From the cell containing the given text, extract its center point as (x, y) coordinate. 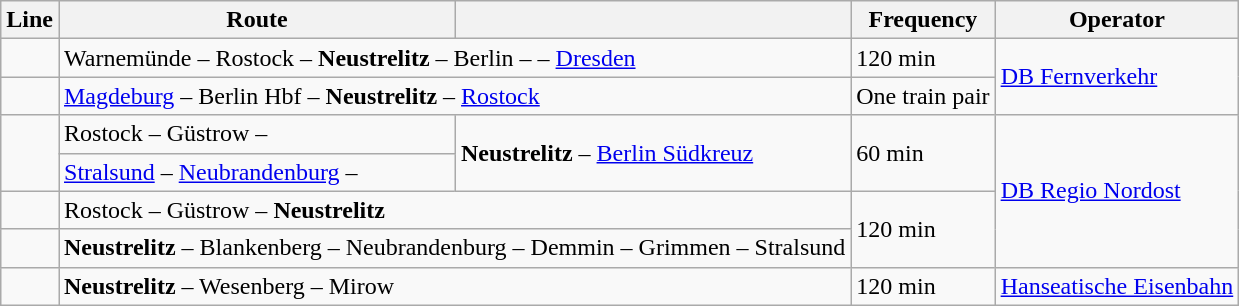
60 min (923, 153)
Frequency (923, 20)
DB Regio Nordost (1117, 191)
Magdeburg – Berlin Hbf – Neustrelitz – Rostock (454, 96)
Hanseatische Eisenbahn (1117, 286)
Neustrelitz – Blankenberg – Neubrandenburg – Demmin – Grimmen – Stralsund (454, 248)
Line (30, 20)
One train pair (923, 96)
Rostock – Güstrow – (256, 134)
Neustrelitz – Berlin Südkreuz (654, 153)
Stralsund – Neubrandenburg – (256, 172)
Rostock – Güstrow – Neustrelitz (454, 210)
Warnemünde – Rostock – Neustrelitz – Berlin – – Dresden (454, 58)
DB Fernverkehr (1117, 77)
Neustrelitz – Wesenberg – Mirow (454, 286)
Operator (1117, 20)
Route (256, 20)
